Locate the cell with the specified text and output its (x, y) center coordinate. 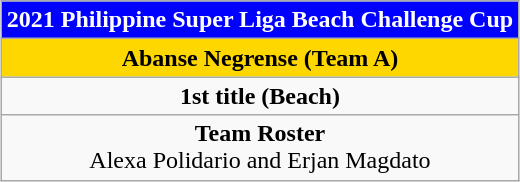
2021 Philippine Super Liga Beach Challenge Cup (260, 20)
1st title (Beach) (260, 96)
Abanse Negrense (Team A) (260, 58)
Team RosterAlexa Polidario and Erjan Magdato (260, 148)
